Return [x, y] of the center of cell containing provided text 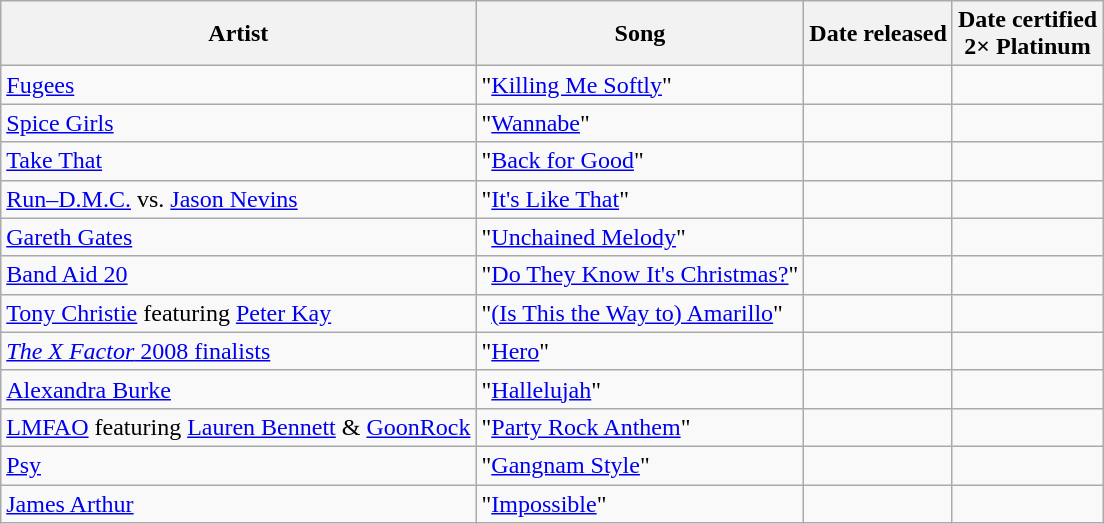
LMFAO featuring Lauren Bennett & GoonRock [238, 427]
"Party Rock Anthem" [640, 427]
Date certified2× Platinum [1027, 34]
"Do They Know It's Christmas?" [640, 275]
The X Factor 2008 finalists [238, 351]
"Unchained Melody" [640, 237]
"Killing Me Softly" [640, 85]
Fugees [238, 85]
"Impossible" [640, 503]
Artist [238, 34]
Alexandra Burke [238, 389]
"Hero" [640, 351]
Band Aid 20 [238, 275]
Take That [238, 161]
Tony Christie featuring Peter Kay [238, 313]
"It's Like That" [640, 199]
"Hallelujah" [640, 389]
"Back for Good" [640, 161]
"(Is This the Way to) Amarillo" [640, 313]
"Gangnam Style" [640, 465]
Date released [878, 34]
Gareth Gates [238, 237]
Psy [238, 465]
James Arthur [238, 503]
"Wannabe" [640, 123]
Spice Girls [238, 123]
Run–D.M.C. vs. Jason Nevins [238, 199]
Song [640, 34]
